Locate the cell with the specified text and output its [X, Y] center coordinate. 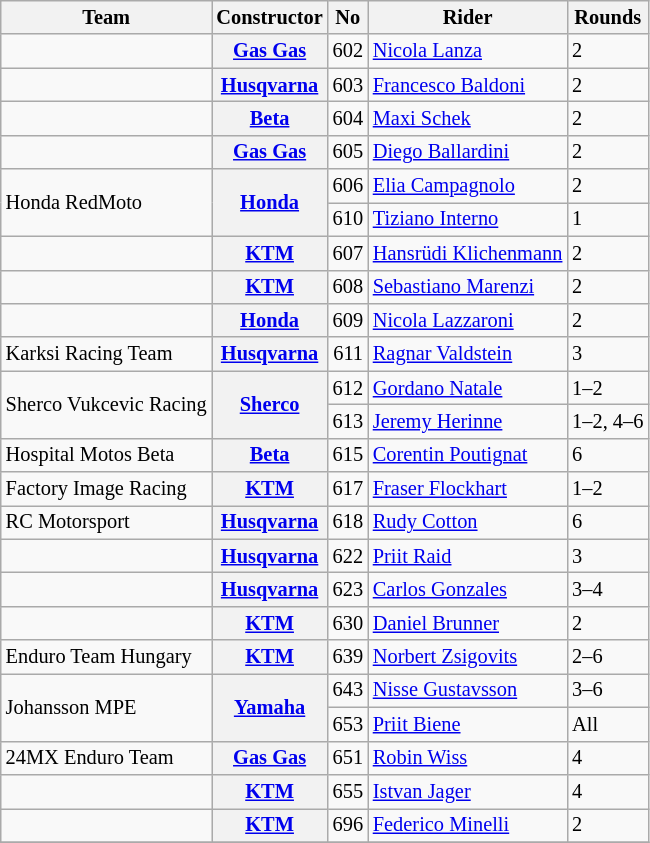
1 [608, 219]
Daniel Brunner [468, 623]
612 [348, 388]
618 [348, 522]
Karksi Racing Team [106, 354]
Hospital Motos Beta [106, 455]
Diego Ballardini [468, 152]
Elia Campagnolo [468, 186]
Ragnar Valdstein [468, 354]
All [608, 724]
1–2, 4–6 [608, 421]
606 [348, 186]
Hansrüdi Klichenmann [468, 253]
615 [348, 455]
602 [348, 51]
Robin Wiss [468, 758]
Factory Image Racing [106, 489]
Johansson MPE [106, 706]
No [348, 17]
605 [348, 152]
Federico Minelli [468, 825]
Priit Raid [468, 556]
Rounds [608, 17]
Constructor [270, 17]
617 [348, 489]
630 [348, 623]
696 [348, 825]
613 [348, 421]
639 [348, 657]
Nicola Lanza [468, 51]
3–4 [608, 589]
Rudy Cotton [468, 522]
609 [348, 320]
Sebastiano Marenzi [468, 287]
24MX Enduro Team [106, 758]
Rider [468, 17]
Fraser Flockhart [468, 489]
603 [348, 85]
610 [348, 219]
Team [106, 17]
2–6 [608, 657]
651 [348, 758]
Jeremy Herinne [468, 421]
RC Motorsport [106, 522]
3–6 [608, 690]
Honda RedMoto [106, 202]
Istvan Jager [468, 791]
623 [348, 589]
653 [348, 724]
Gordano Natale [468, 388]
Maxi Schek [468, 118]
608 [348, 287]
Nisse Gustavsson [468, 690]
Priit Biene [468, 724]
Francesco Baldoni [468, 85]
611 [348, 354]
622 [348, 556]
607 [348, 253]
655 [348, 791]
Corentin Poutignat [468, 455]
Norbert Zsigovits [468, 657]
Sherco Vukcevic Racing [106, 404]
Tiziano Interno [468, 219]
643 [348, 690]
Enduro Team Hungary [106, 657]
Nicola Lazzaroni [468, 320]
Yamaha [270, 706]
Sherco [270, 404]
Carlos Gonzales [468, 589]
604 [348, 118]
